Search for the cell housing the specified text and yield its (X, Y) center coordinate. 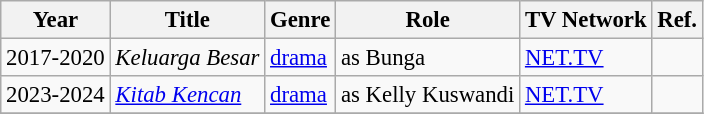
Keluarga Besar (188, 58)
Ref. (677, 20)
2017-2020 (56, 58)
Title (188, 20)
Role (428, 20)
as Kelly Kuswandi (428, 95)
Kitab Kencan (188, 95)
Year (56, 20)
TV Network (586, 20)
2023-2024 (56, 95)
as Bunga (428, 58)
Genre (300, 20)
